Return [X, Y] of the center of cell containing provided text 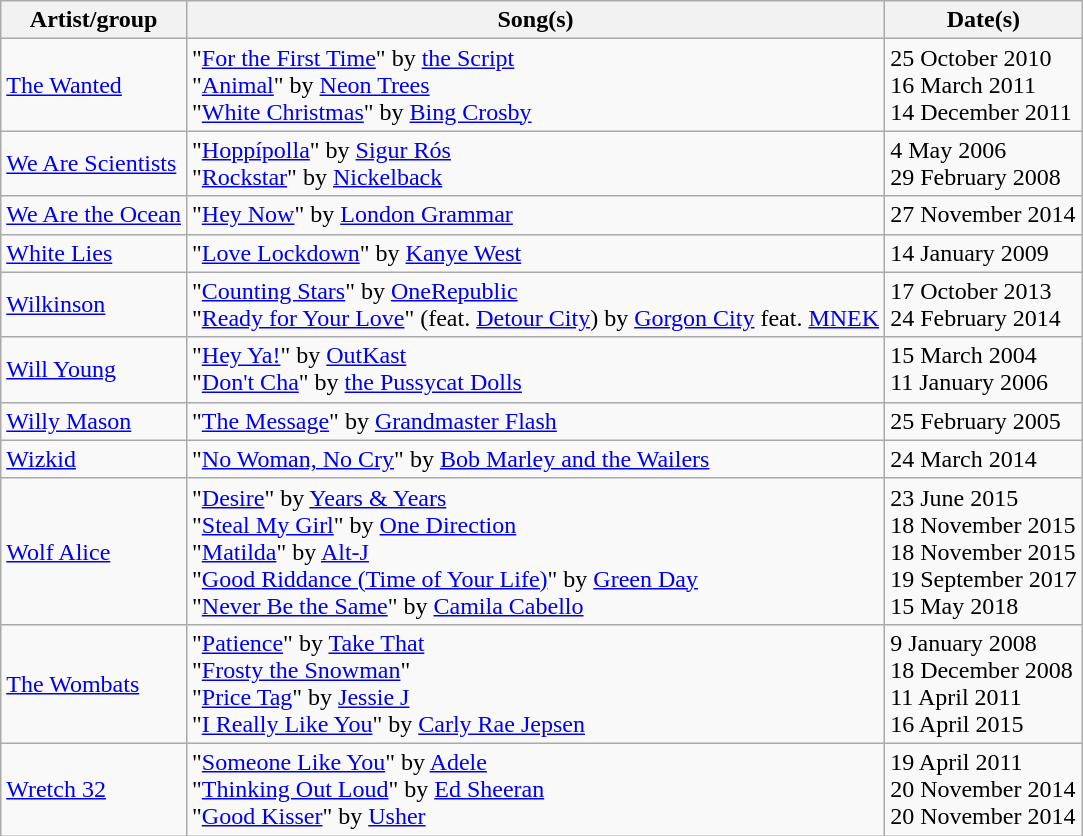
Will Young [94, 370]
White Lies [94, 253]
4 May 200629 February 2008 [984, 164]
"Hoppípolla" by Sigur Rós "Rockstar" by Nickelback [535, 164]
Wizkid [94, 459]
14 January 2009 [984, 253]
25 February 2005 [984, 421]
Song(s) [535, 20]
The Wanted [94, 85]
Wretch 32 [94, 789]
Wolf Alice [94, 551]
"Someone Like You" by Adele "Thinking Out Loud" by Ed Sheeran "Good Kisser" by Usher [535, 789]
Artist/group [94, 20]
We Are the Ocean [94, 215]
24 March 2014 [984, 459]
25 October 2010 16 March 201114 December 2011 [984, 85]
"Love Lockdown" by Kanye West [535, 253]
"Hey Ya!" by OutKast"Don't Cha" by the Pussycat Dolls [535, 370]
"Counting Stars" by OneRepublic"Ready for Your Love" (feat. Detour City) by Gorgon City feat. MNEK [535, 304]
9 January 2008 18 December 2008 11 April 201116 April 2015 [984, 684]
19 April 2011 20 November 2014 20 November 2014 [984, 789]
17 October 201324 February 2014 [984, 304]
"Patience" by Take That "Frosty the Snowman" "Price Tag" by Jessie J"I Really Like You" by Carly Rae Jepsen [535, 684]
We Are Scientists [94, 164]
"For the First Time" by the Script"Animal" by Neon Trees"White Christmas" by Bing Crosby [535, 85]
23 June 201518 November 201518 November 201519 September 201715 May 2018 [984, 551]
Date(s) [984, 20]
27 November 2014 [984, 215]
"The Message" by Grandmaster Flash [535, 421]
15 March 200411 January 2006 [984, 370]
Willy Mason [94, 421]
Wilkinson [94, 304]
"Hey Now" by London Grammar [535, 215]
The Wombats [94, 684]
"No Woman, No Cry" by Bob Marley and the Wailers [535, 459]
